Capture the cell that displays the provided text and extract its [x, y] central coordinate. 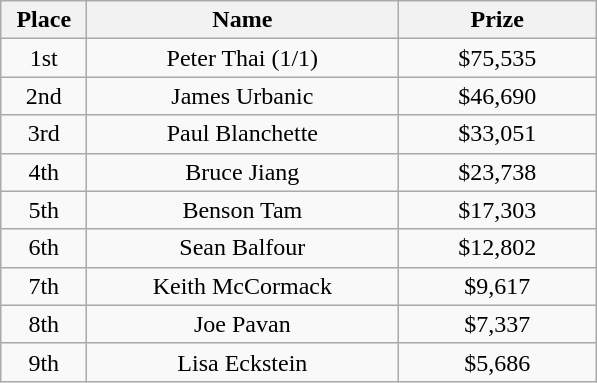
$12,802 [498, 248]
James Urbanic [242, 96]
6th [44, 248]
5th [44, 210]
Bruce Jiang [242, 172]
Prize [498, 20]
8th [44, 324]
Peter Thai (1/1) [242, 58]
2nd [44, 96]
$5,686 [498, 362]
$23,738 [498, 172]
$46,690 [498, 96]
$7,337 [498, 324]
1st [44, 58]
$9,617 [498, 286]
7th [44, 286]
$17,303 [498, 210]
$33,051 [498, 134]
Place [44, 20]
Keith McCormack [242, 286]
Paul Blanchette [242, 134]
9th [44, 362]
4th [44, 172]
Joe Pavan [242, 324]
Sean Balfour [242, 248]
3rd [44, 134]
$75,535 [498, 58]
Lisa Eckstein [242, 362]
Name [242, 20]
Benson Tam [242, 210]
